Capture the cell that displays the provided text and extract its (x, y) central coordinate. 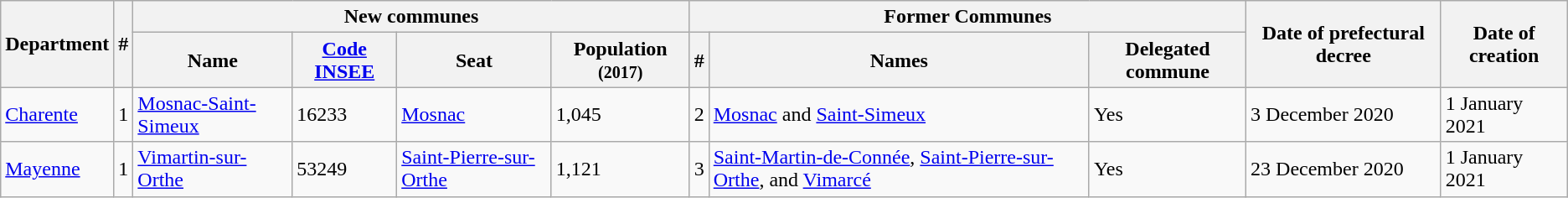
Department (57, 44)
53249 (345, 169)
Code INSEE (345, 60)
Names (899, 60)
Mayenne (57, 169)
Saint-Martin-de-Connée, Saint-Pierre-sur-Orthe, and Vimarcé (899, 169)
Charente (57, 114)
Vimartin-sur-Orthe (213, 169)
2 (699, 114)
Name (213, 60)
3 (699, 169)
23 December 2020 (1344, 169)
1,121 (620, 169)
Population (2017) (620, 60)
Mosnac and Saint-Simeux (899, 114)
Mosnac (474, 114)
Delegated commune (1168, 60)
Date of prefectural decree (1344, 44)
Saint-Pierre-sur-Orthe (474, 169)
Seat (474, 60)
Date of creation (1504, 44)
New communes (411, 17)
3 December 2020 (1344, 114)
16233 (345, 114)
Mosnac-Saint-Simeux (213, 114)
1,045 (620, 114)
Former Communes (967, 17)
